Find where the given text appears and provide that cell's center as (x, y) coordinate. 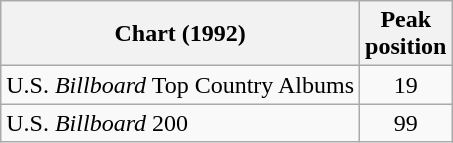
19 (406, 85)
99 (406, 123)
U.S. Billboard Top Country Albums (180, 85)
Chart (1992) (180, 34)
U.S. Billboard 200 (180, 123)
Peakposition (406, 34)
